Pinpoint the cell where the given text exists, returning its (x, y) midpoint coordinate. 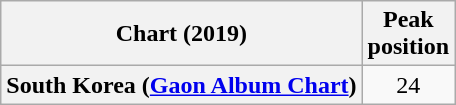
Peak position (408, 34)
South Korea (Gaon Album Chart) (182, 85)
Chart (2019) (182, 34)
24 (408, 85)
